Search for the cell housing the specified text and yield its [x, y] center coordinate. 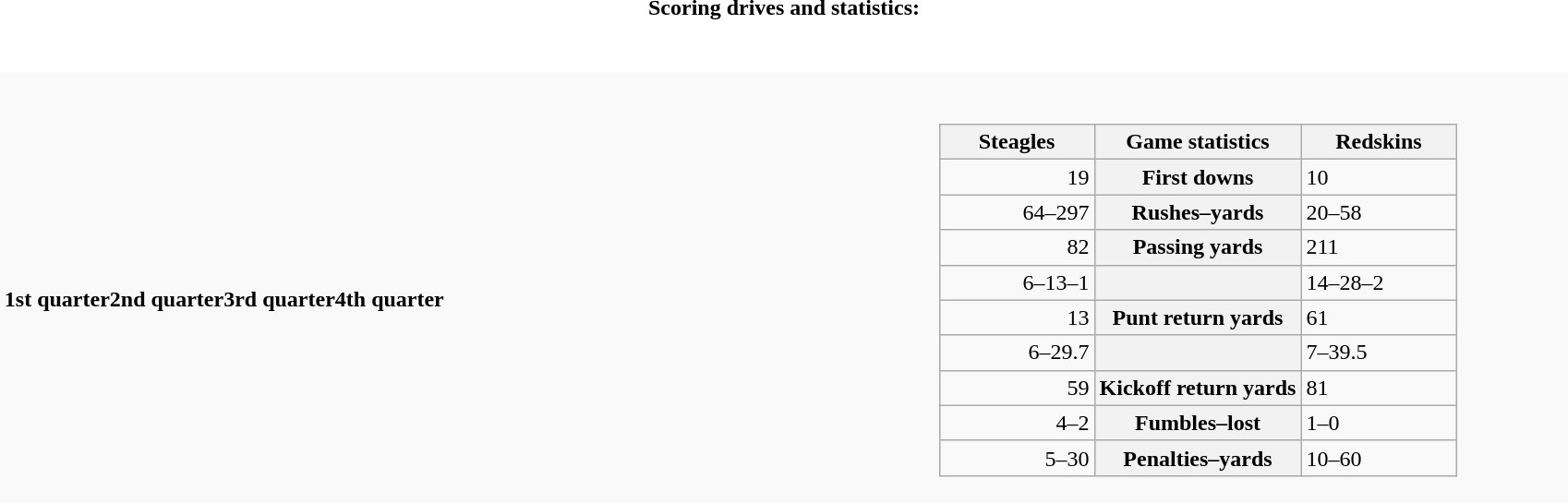
61 [1379, 317]
Fumbles–lost [1198, 423]
Passing yards [1198, 247]
7–39.5 [1379, 353]
82 [1017, 247]
14–28–2 [1379, 282]
Kickoff return yards [1198, 388]
10–60 [1379, 458]
4–2 [1017, 423]
Penalties–yards [1198, 458]
20–58 [1379, 212]
Punt return yards [1198, 317]
64–297 [1017, 212]
59 [1017, 388]
211 [1379, 247]
5–30 [1017, 458]
First downs [1198, 177]
19 [1017, 177]
10 [1379, 177]
1–0 [1379, 423]
1st quarter2nd quarter3rd quarter4th quarter [416, 288]
Game statistics [1198, 142]
Rushes–yards [1198, 212]
81 [1379, 388]
6–13–1 [1017, 282]
6–29.7 [1017, 353]
Redskins [1379, 142]
13 [1017, 317]
Steagles [1017, 142]
